Extract the (x, y) coordinate from the center of the cell holding the provided text.  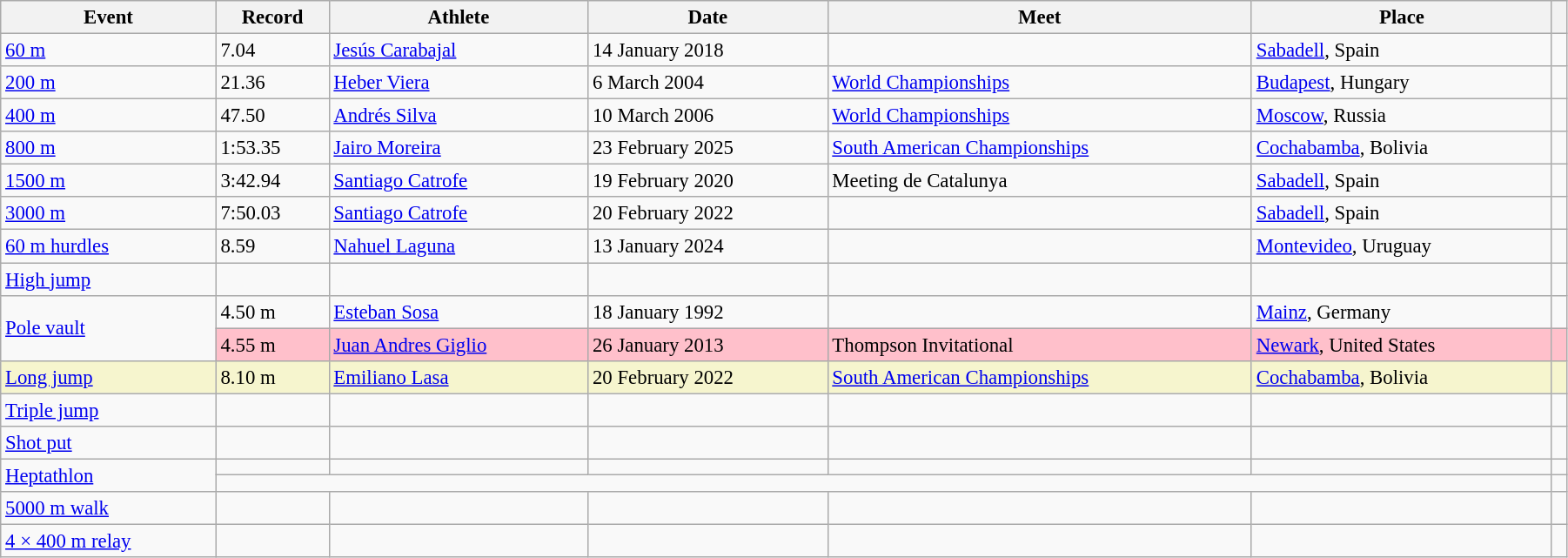
8.59 (272, 246)
23 February 2025 (708, 148)
Newark, United States (1401, 345)
Emiliano Lasa (459, 377)
18 January 1992 (708, 312)
Andrés Silva (459, 116)
Triple jump (108, 410)
60 m hurdles (108, 246)
200 m (108, 83)
60 m (108, 50)
Place (1401, 17)
Record (272, 17)
3:42.94 (272, 181)
19 February 2020 (708, 181)
47.50 (272, 116)
Athlete (459, 17)
4.55 m (272, 345)
Thompson Invitational (1039, 345)
13 January 2024 (708, 246)
Heber Viera (459, 83)
Montevideo, Uruguay (1401, 246)
6 March 2004 (708, 83)
1:53.35 (272, 148)
Pole vault (108, 327)
7:50.03 (272, 213)
Jairo Moreira (459, 148)
Nahuel Laguna (459, 246)
Event (108, 17)
4.50 m (272, 312)
4 × 400 m relay (108, 541)
Jesús Carabajal (459, 50)
Meet (1039, 17)
Heptathlon (108, 475)
Esteban Sosa (459, 312)
800 m (108, 148)
Moscow, Russia (1401, 116)
26 January 2013 (708, 345)
8.10 m (272, 377)
21.36 (272, 83)
Budapest, Hungary (1401, 83)
Long jump (108, 377)
5000 m walk (108, 508)
14 January 2018 (708, 50)
10 March 2006 (708, 116)
Juan Andres Giglio (459, 345)
1500 m (108, 181)
High jump (108, 279)
Meeting de Catalunya (1039, 181)
Shot put (108, 443)
Mainz, Germany (1401, 312)
3000 m (108, 213)
Date (708, 17)
400 m (108, 116)
7.04 (272, 50)
